Return (x, y) of the center of cell containing provided text 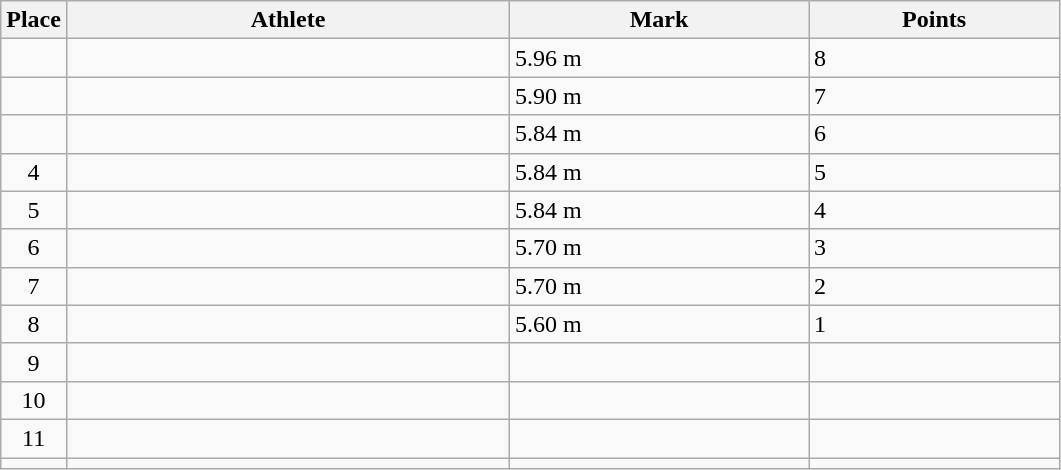
5.96 m (660, 58)
Athlete (288, 20)
Mark (660, 20)
Place (34, 20)
10 (34, 400)
1 (934, 324)
9 (34, 362)
Points (934, 20)
5.60 m (660, 324)
2 (934, 286)
5.90 m (660, 96)
3 (934, 248)
11 (34, 438)
